Identify which cell holds the provided text, then report its [x, y] central coordinate. 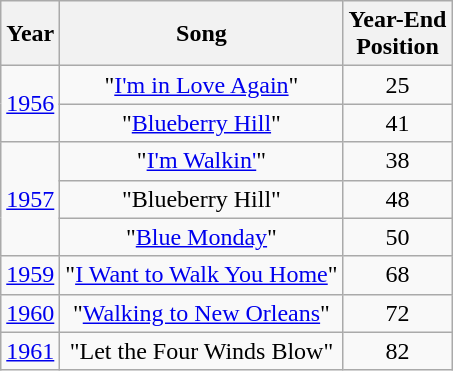
1957 [30, 199]
82 [398, 351]
"Let the Four Winds Blow" [202, 351]
"I Want to Walk You Home" [202, 275]
1956 [30, 104]
41 [398, 123]
50 [398, 237]
1961 [30, 351]
1960 [30, 313]
Year [30, 34]
Song [202, 34]
72 [398, 313]
38 [398, 161]
"I'm Walkin'" [202, 161]
1959 [30, 275]
"I'm in Love Again" [202, 85]
"Walking to New Orleans" [202, 313]
48 [398, 199]
25 [398, 85]
68 [398, 275]
"Blue Monday" [202, 237]
Year-EndPosition [398, 34]
